Output the [x, y] coordinate of the center of the cell containing the given text.  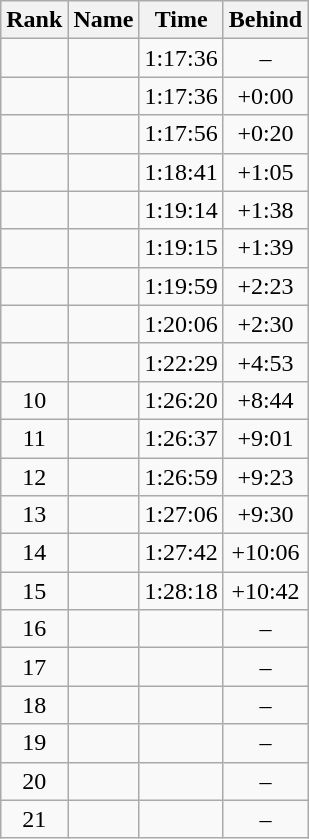
1:26:20 [181, 400]
+2:23 [265, 286]
Behind [265, 20]
+10:42 [265, 591]
+1:39 [265, 248]
+9:23 [265, 477]
19 [34, 743]
1:19:14 [181, 210]
1:26:37 [181, 438]
Name [104, 20]
13 [34, 515]
+10:06 [265, 553]
1:19:15 [181, 248]
Rank [34, 20]
+4:53 [265, 362]
1:22:29 [181, 362]
1:26:59 [181, 477]
+9:30 [265, 515]
+0:00 [265, 96]
+1:38 [265, 210]
10 [34, 400]
+8:44 [265, 400]
+9:01 [265, 438]
14 [34, 553]
15 [34, 591]
11 [34, 438]
1:20:06 [181, 324]
+1:05 [265, 172]
20 [34, 781]
Time [181, 20]
1:27:42 [181, 553]
1:18:41 [181, 172]
1:19:59 [181, 286]
12 [34, 477]
17 [34, 667]
1:17:56 [181, 134]
1:27:06 [181, 515]
16 [34, 629]
+0:20 [265, 134]
18 [34, 705]
1:28:18 [181, 591]
+2:30 [265, 324]
21 [34, 819]
